For the text-containing cell, return its midpoint in (x, y) coordinate format. 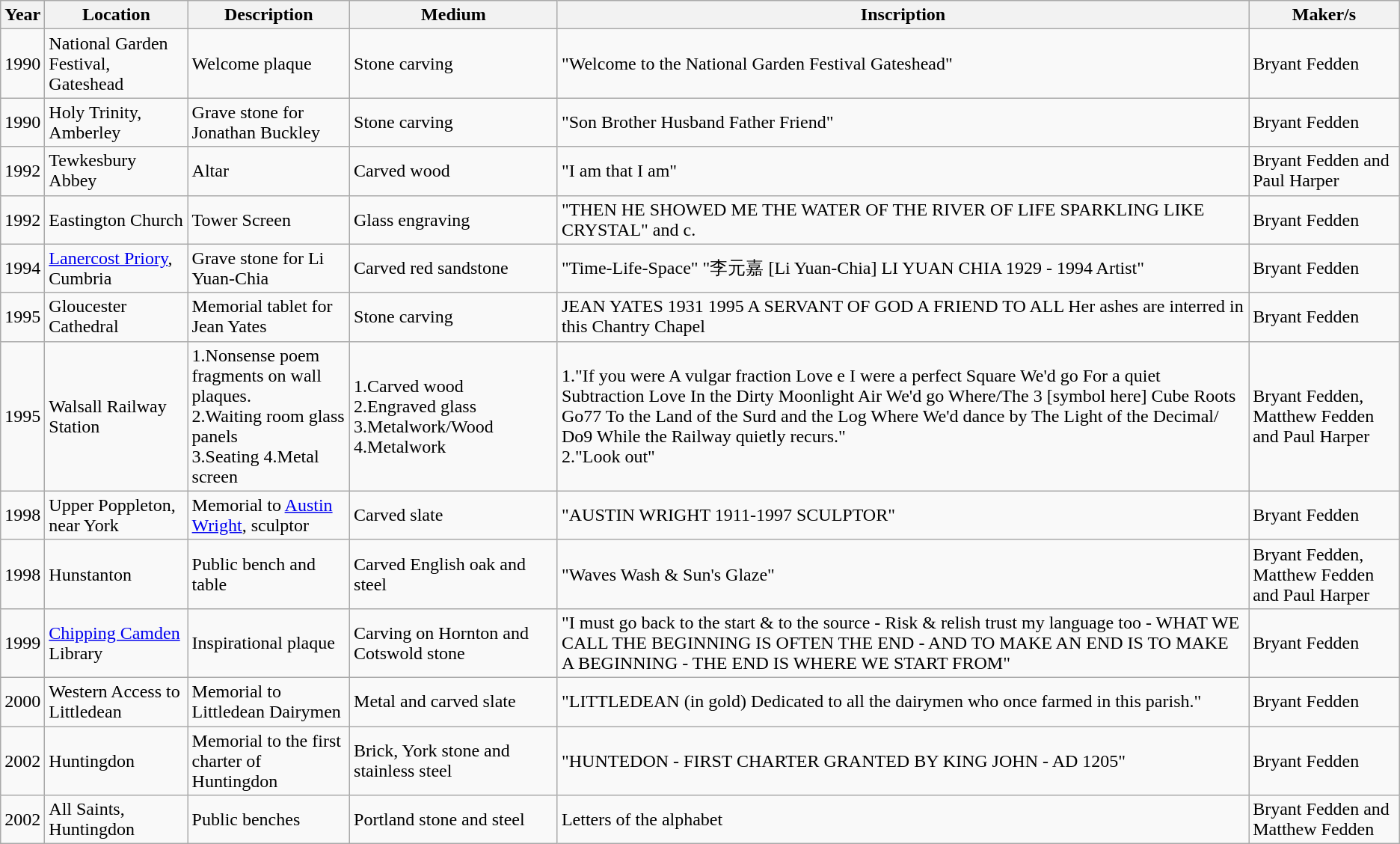
Hunstanton (117, 574)
All Saints, Huntingdon (117, 820)
Memorial to Littledean Dairymen (268, 702)
2000 (22, 702)
"Waves Wash & Sun's Glaze" (903, 574)
Inscription (903, 15)
"LITTLEDEAN (in gold) Dedicated to all the dairymen who once farmed in this parish." (903, 702)
Inspirational plaque (268, 643)
Carved slate (454, 515)
Lanercost Priory, Cumbria (117, 268)
Memorial to the first charter of Huntingdon (268, 760)
Eastington Church (117, 220)
Walsall Railway Station (117, 416)
"Welcome to the National Garden Festival Gateshead" (903, 64)
Grave stone for Li Yuan-Chia (268, 268)
Carved wood (454, 171)
1994 (22, 268)
Huntingdon (117, 760)
1.Nonsense poem fragments on wall plaques.2.Waiting room glass panels3.Seating 4.Metal screen (268, 416)
1999 (22, 643)
Medium (454, 15)
National Garden Festival, Gateshead (117, 64)
"AUSTIN WRIGHT 1911-1997 SCULPTOR" (903, 515)
Gloucester Cathedral (117, 317)
Maker/s (1324, 15)
Metal and carved slate (454, 702)
"THEN HE SHOWED ME THE WATER OF THE RIVER OF LIFE SPARKLING LIKE CRYSTAL" and c. (903, 220)
JEAN YATES 1931 1995 A SERVANT OF GOD A FRIEND TO ALL Her ashes are interred in this Chantry Chapel (903, 317)
1.Carved wood2.Engraved glass 3.Metalwork/Wood 4.Metalwork (454, 416)
Chipping Camden Library (117, 643)
Year (22, 15)
Tewkesbury Abbey (117, 171)
Public benches (268, 820)
"I am that I am" (903, 171)
Carved English oak and steel (454, 574)
Letters of the alphabet (903, 820)
"Son Brother Husband Father Friend" (903, 123)
Holy Trinity, Amberley (117, 123)
Upper Poppleton, near York (117, 515)
Bryant Fedden and Paul Harper (1324, 171)
"HUNTEDON - FIRST CHARTER GRANTED BY KING JOHN - AD 1205" (903, 760)
Welcome plaque (268, 64)
Glass engraving (454, 220)
Portland stone and steel (454, 820)
Carved red sandstone (454, 268)
Tower Screen (268, 220)
Brick, York stone and stainless steel (454, 760)
Memorial to Austin Wright, sculptor (268, 515)
Public bench and table (268, 574)
Bryant Fedden and Matthew Fedden (1324, 820)
Altar (268, 171)
Western Access to Littledean (117, 702)
Grave stone for Jonathan Buckley (268, 123)
"Time-Life-Space" "李元嘉 [Li Yuan-Chia] LI YUAN CHIA 1929 - 1994 Artist" (903, 268)
Location (117, 15)
Memorial tablet for Jean Yates (268, 317)
Carving on Hornton and Cotswold stone (454, 643)
Description (268, 15)
